Search for the cell housing the specified text and yield its [x, y] center coordinate. 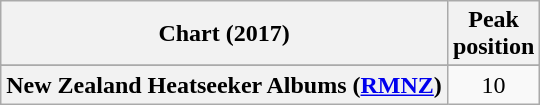
Chart (2017) [224, 34]
New Zealand Heatseeker Albums (RMNZ) [224, 85]
Peak position [493, 34]
10 [493, 85]
